Provide the [x, y] coordinate of the cell's center where the given text is located.  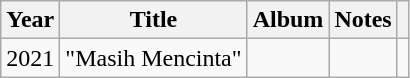
Notes [363, 20]
2021 [30, 58]
Title [154, 20]
"Masih Mencinta" [154, 58]
Album [288, 20]
Year [30, 20]
